Identify which cell holds the provided text, then report its [x, y] central coordinate. 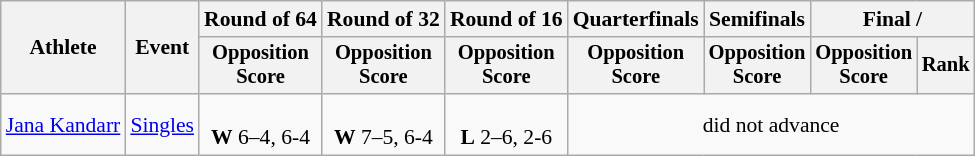
Jana Kandarr [64, 124]
W 6–4, 6-4 [260, 124]
Event [162, 48]
Round of 32 [384, 19]
Rank [946, 66]
L 2–6, 2-6 [506, 124]
Round of 64 [260, 19]
Semifinals [758, 19]
Singles [162, 124]
Round of 16 [506, 19]
Quarterfinals [636, 19]
did not advance [772, 124]
Final / [892, 19]
W 7–5, 6-4 [384, 124]
Athlete [64, 48]
